Return the [X, Y] coordinate for the center point of the cell that contains the specified text.  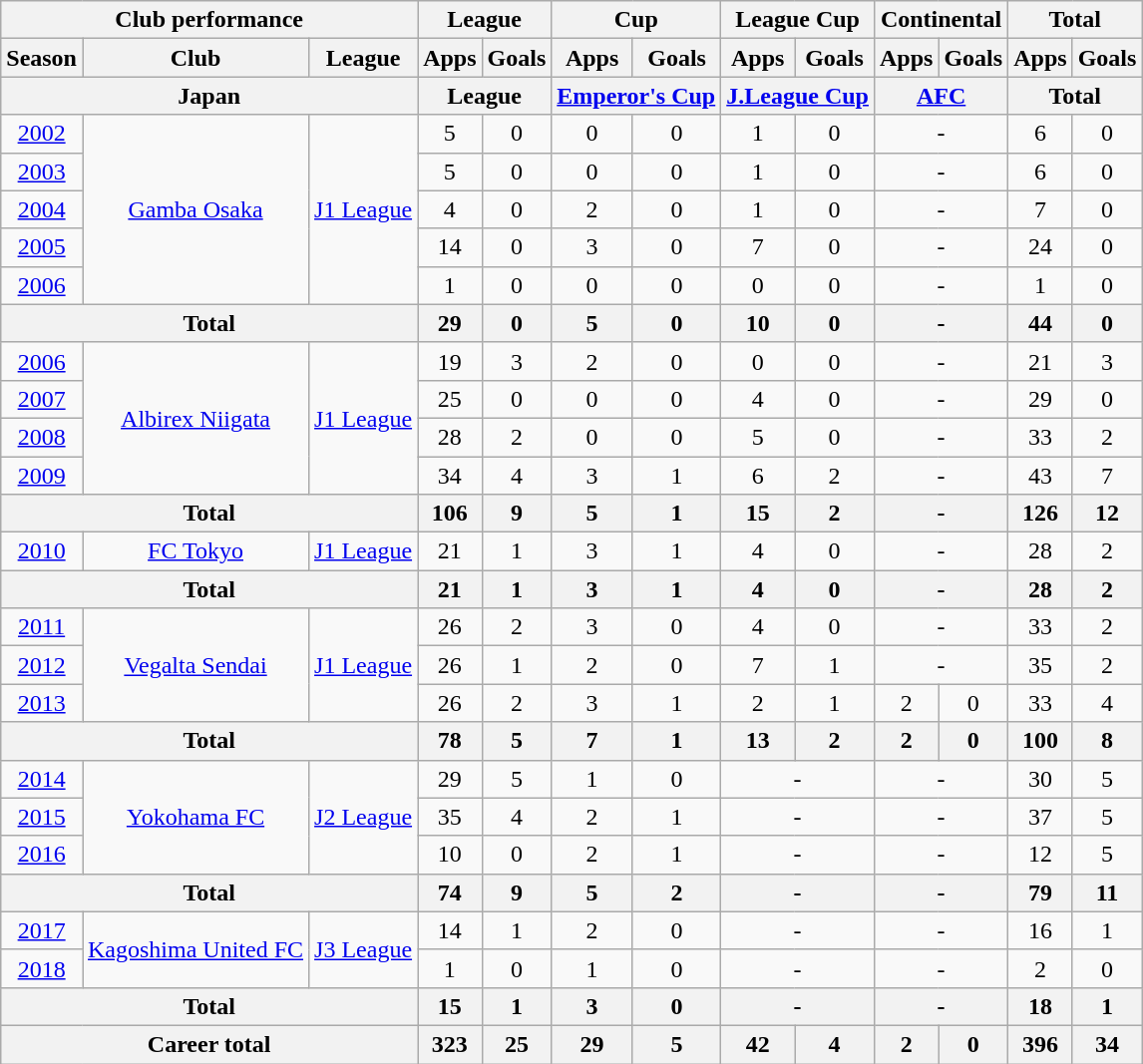
2009 [42, 476]
FC Tokyo [195, 551]
League Cup [798, 20]
J2 League [363, 817]
J.League Cup [798, 96]
2017 [42, 930]
Career total [209, 1044]
Gamba Osaka [195, 209]
43 [1040, 476]
16 [1040, 930]
Albirex Niigata [195, 418]
8 [1107, 741]
2012 [42, 665]
78 [450, 741]
44 [1040, 323]
Kagoshima United FC [195, 949]
J3 League [363, 949]
Vegalta Sendai [195, 665]
Club [195, 58]
2016 [42, 855]
100 [1040, 741]
24 [1040, 247]
2002 [42, 134]
19 [450, 361]
Yokohama FC [195, 817]
106 [450, 514]
323 [450, 1044]
18 [1040, 1006]
2014 [42, 779]
13 [758, 741]
Japan [209, 96]
Season [42, 58]
42 [758, 1044]
2010 [42, 551]
2015 [42, 817]
2018 [42, 968]
2005 [42, 247]
79 [1040, 892]
Emperor's Cup [636, 96]
126 [1040, 514]
396 [1040, 1044]
2013 [42, 703]
Club performance [209, 20]
Cup [636, 20]
11 [1107, 892]
37 [1040, 817]
AFC [941, 96]
2008 [42, 437]
74 [450, 892]
2004 [42, 209]
2003 [42, 172]
Continental [941, 20]
2011 [42, 627]
30 [1040, 779]
2007 [42, 399]
